Find where the given text appears and provide that cell's center as (x, y) coordinate. 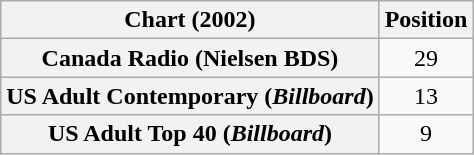
Position (426, 20)
Chart (2002) (190, 20)
9 (426, 134)
US Adult Contemporary (Billboard) (190, 96)
29 (426, 58)
13 (426, 96)
US Adult Top 40 (Billboard) (190, 134)
Canada Radio (Nielsen BDS) (190, 58)
